Extract the (x, y) coordinate from the center of the cell holding the provided text.  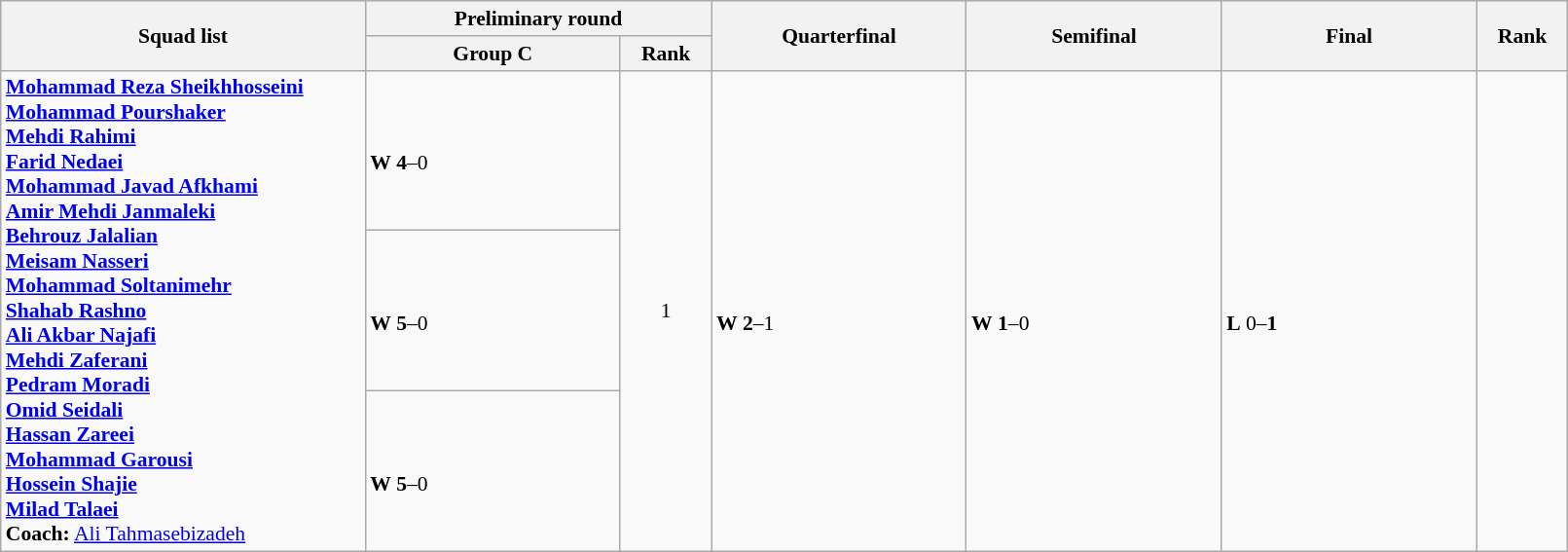
Squad list (183, 35)
W 1–0 (1094, 312)
L 0–1 (1349, 312)
W 2–1 (839, 312)
Preliminary round (538, 18)
Final (1349, 35)
Group C (492, 54)
Semifinal (1094, 35)
W 4–0 (492, 150)
1 (666, 312)
Quarterfinal (839, 35)
